Provide the (X, Y) coordinate of the cell's center where the given text is located.  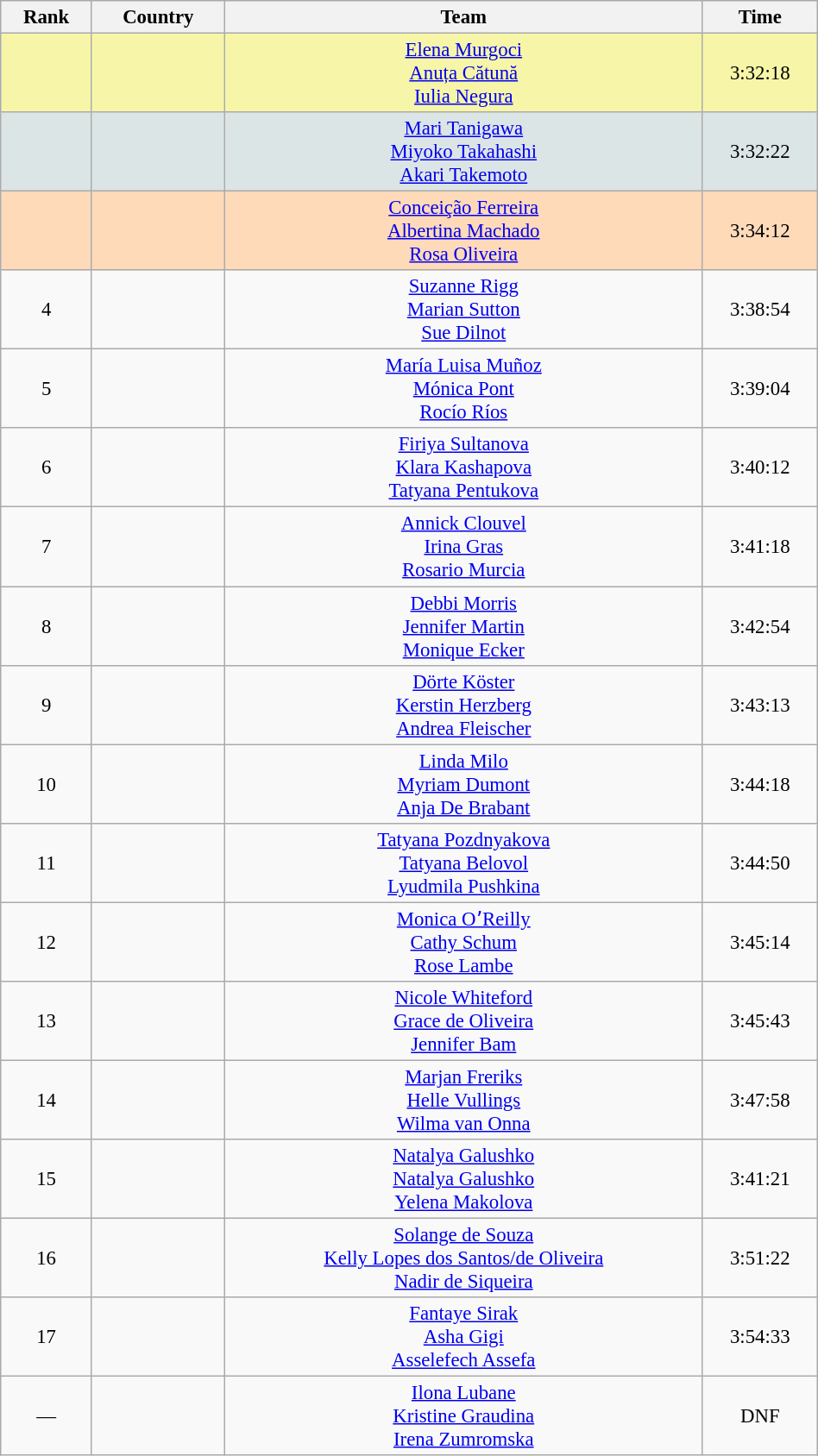
7 (47, 547)
14 (47, 1100)
Solange de SouzaKelly Lopes dos Santos/de OliveiraNadir de Siqueira (463, 1258)
3:41:18 (759, 547)
3:34:12 (759, 231)
Country (158, 17)
Mari TanigawaMiyoko TakahashiAkari Takemoto (463, 152)
Linda MiloMyriam DumontAnja De Brabant (463, 784)
17 (47, 1337)
5 (47, 389)
Time (759, 17)
4 (47, 310)
10 (47, 784)
3:42:54 (759, 626)
Nicole WhitefordGrace de OliveiraJennifer Bam (463, 1021)
María Luisa MuñozMónica PontRocío Ríos (463, 389)
3:41:21 (759, 1179)
3:51:22 (759, 1258)
Team (463, 17)
Fantaye SirakAsha GigiAsselefech Assefa (463, 1337)
3:40:12 (759, 468)
Dörte KösterKerstin HerzbergAndrea Fleischer (463, 705)
9 (47, 705)
3:47:58 (759, 1100)
Tatyana PozdnyakovaTatyana BelovolLyudmila Pushkina (463, 863)
Natalya GalushkoNatalya GalushkoYelena Makolova (463, 1179)
Firiya SultanovaKlara KashapovaTatyana Pentukova (463, 468)
3:32:22 (759, 152)
12 (47, 942)
3:54:33 (759, 1337)
6 (47, 468)
Conceição FerreiraAlbertina MachadoRosa Oliveira (463, 231)
3:39:04 (759, 389)
3:44:50 (759, 863)
DNF (759, 1416)
3:44:18 (759, 784)
16 (47, 1258)
Monica OʼReillyCathy SchumRose Lambe (463, 942)
Ilona LubaneKristine GraudinaIrena Zumromska (463, 1416)
11 (47, 863)
3:43:13 (759, 705)
Debbi MorrisJennifer MartinMonique Ecker (463, 626)
Elena MurgociAnuța CătunăIulia Negura (463, 73)
Rank (47, 17)
3:38:54 (759, 310)
3:45:14 (759, 942)
Marjan FreriksHelle VullingsWilma van Onna (463, 1100)
13 (47, 1021)
Annick ClouvelIrina GrasRosario Murcia (463, 547)
— (47, 1416)
Suzanne RiggMarian SuttonSue Dilnot (463, 310)
3:32:18 (759, 73)
8 (47, 626)
3:45:43 (759, 1021)
15 (47, 1179)
